Pinpoint the cell where the given text exists, returning its (x, y) midpoint coordinate. 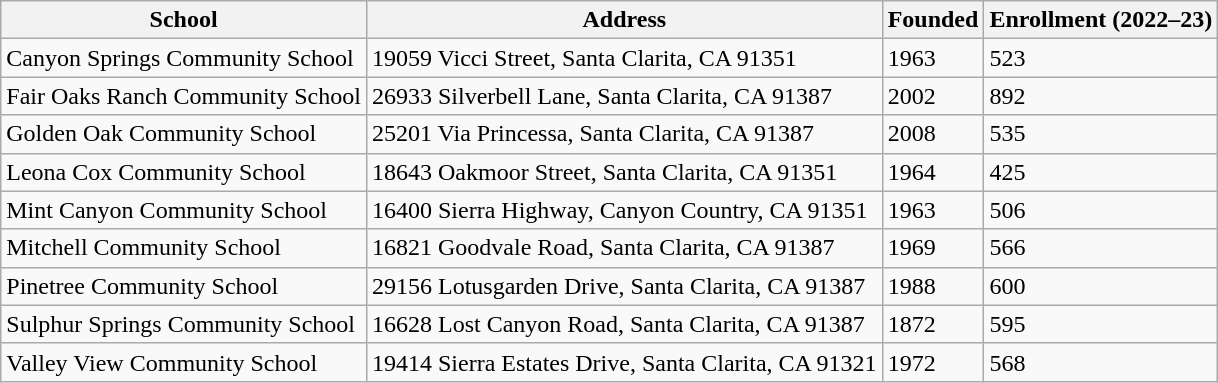
1969 (933, 248)
Golden Oak Community School (184, 134)
Valley View Community School (184, 362)
1988 (933, 286)
1964 (933, 172)
29156 Lotusgarden Drive, Santa Clarita, CA 91387 (624, 286)
Pinetree Community School (184, 286)
Founded (933, 20)
School (184, 20)
Fair Oaks Ranch Community School (184, 96)
25201 Via Princessa, Santa Clarita, CA 91387 (624, 134)
Mitchell Community School (184, 248)
19414 Sierra Estates Drive, Santa Clarita, CA 91321 (624, 362)
1972 (933, 362)
Sulphur Springs Community School (184, 324)
535 (1101, 134)
19059 Vicci Street, Santa Clarita, CA 91351 (624, 58)
523 (1101, 58)
Leona Cox Community School (184, 172)
Mint Canyon Community School (184, 210)
506 (1101, 210)
Address (624, 20)
16400 Sierra Highway, Canyon Country, CA 91351 (624, 210)
425 (1101, 172)
568 (1101, 362)
600 (1101, 286)
18643 Oakmoor Street, Santa Clarita, CA 91351 (624, 172)
16821 Goodvale Road, Santa Clarita, CA 91387 (624, 248)
2008 (933, 134)
566 (1101, 248)
595 (1101, 324)
1872 (933, 324)
Enrollment (2022–23) (1101, 20)
Canyon Springs Community School (184, 58)
2002 (933, 96)
26933 Silverbell Lane, Santa Clarita, CA 91387 (624, 96)
892 (1101, 96)
16628 Lost Canyon Road, Santa Clarita, CA 91387 (624, 324)
